Extract the (x, y) coordinate from the center of the cell holding the provided text.  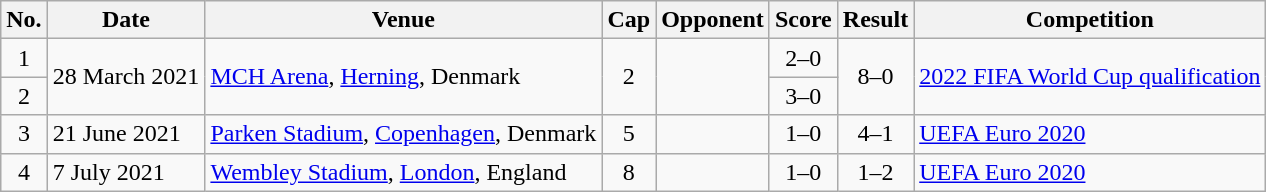
Opponent (713, 20)
No. (24, 20)
Venue (404, 20)
MCH Arena, Herning, Denmark (404, 77)
7 July 2021 (126, 172)
4 (24, 172)
4–1 (875, 134)
2022 FIFA World Cup qualification (1090, 77)
28 March 2021 (126, 77)
Score (803, 20)
21 June 2021 (126, 134)
Date (126, 20)
1 (24, 58)
2–0 (803, 58)
Cap (629, 20)
3–0 (803, 96)
Competition (1090, 20)
8–0 (875, 77)
8 (629, 172)
1–2 (875, 172)
3 (24, 134)
5 (629, 134)
Wembley Stadium, London, England (404, 172)
Result (875, 20)
Parken Stadium, Copenhagen, Denmark (404, 134)
